Output the [x, y] coordinate of the center of the cell containing the given text.  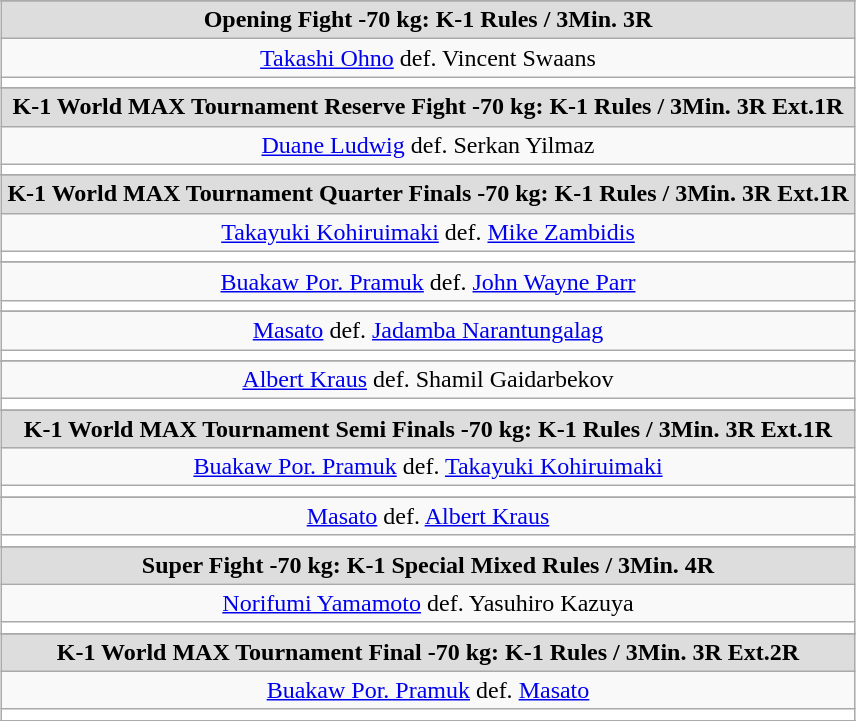
Super Fight -70 kg: K-1 Special Mixed Rules / 3Min. 4R [428, 565]
Takayuki Kohiruimaki def. Mike Zambidis [428, 232]
Takashi Ohno def. Vincent Swaans [428, 58]
Buakaw Por. Pramuk def. Takayuki Kohiruimaki [428, 467]
Buakaw Por. Pramuk def. Masato [428, 690]
K-1 World MAX Tournament Quarter Finals -70 kg: K-1 Rules / 3Min. 3R Ext.1R [428, 194]
Opening Fight -70 kg: K-1 Rules / 3Min. 3R [428, 20]
Duane Ludwig def. Serkan Yilmaz [428, 145]
K-1 World MAX Tournament Semi Finals -70 kg: K-1 Rules / 3Min. 3R Ext.1R [428, 429]
Buakaw Por. Pramuk def. John Wayne Parr [428, 281]
K-1 World MAX Tournament Reserve Fight -70 kg: K-1 Rules / 3Min. 3R Ext.1R [428, 107]
Albert Kraus def. Shamil Gaidarbekov [428, 380]
Masato def. Jadamba Narantungalag [428, 330]
Masato def. Albert Kraus [428, 516]
K-1 World MAX Tournament Final -70 kg: K-1 Rules / 3Min. 3R Ext.2R [428, 652]
Norifumi Yamamoto def. Yasuhiro Kazuya [428, 603]
